Search for the cell housing the specified text and yield its [X, Y] center coordinate. 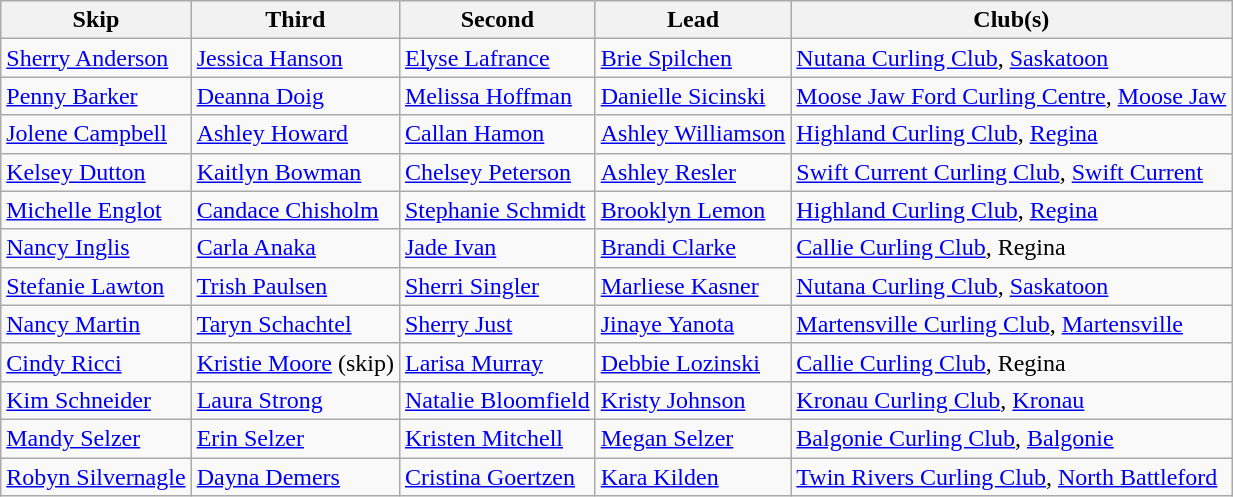
Club(s) [1012, 20]
Danielle Sicinski [693, 96]
Cristina Goertzen [497, 477]
Callan Hamon [497, 134]
Candace Chisholm [295, 210]
Elyse Lafrance [497, 58]
Jolene Campbell [96, 134]
Brooklyn Lemon [693, 210]
Jessica Hanson [295, 58]
Third [295, 20]
Megan Selzer [693, 438]
Chelsey Peterson [497, 172]
Laura Strong [295, 400]
Stephanie Schmidt [497, 210]
Kim Schneider [96, 400]
Trish Paulsen [295, 286]
Swift Current Curling Club, Swift Current [1012, 172]
Kelsey Dutton [96, 172]
Mandy Selzer [96, 438]
Skip [96, 20]
Ashley Williamson [693, 134]
Jinaye Yanota [693, 324]
Penny Barker [96, 96]
Natalie Bloomfield [497, 400]
Dayna Demers [295, 477]
Brandi Clarke [693, 248]
Sherry Anderson [96, 58]
Second [497, 20]
Kronau Curling Club, Kronau [1012, 400]
Kaitlyn Bowman [295, 172]
Kristy Johnson [693, 400]
Jade Ivan [497, 248]
Ashley Resler [693, 172]
Kara Kilden [693, 477]
Twin Rivers Curling Club, North Battleford [1012, 477]
Kristen Mitchell [497, 438]
Debbie Lozinski [693, 362]
Sherry Just [497, 324]
Erin Selzer [295, 438]
Nancy Martin [96, 324]
Michelle Englot [96, 210]
Robyn Silvernagle [96, 477]
Cindy Ricci [96, 362]
Moose Jaw Ford Curling Centre, Moose Jaw [1012, 96]
Balgonie Curling Club, Balgonie [1012, 438]
Carla Anaka [295, 248]
Brie Spilchen [693, 58]
Melissa Hoffman [497, 96]
Martensville Curling Club, Martensville [1012, 324]
Nancy Inglis [96, 248]
Lead [693, 20]
Deanna Doig [295, 96]
Kristie Moore (skip) [295, 362]
Sherri Singler [497, 286]
Taryn Schachtel [295, 324]
Larisa Murray [497, 362]
Marliese Kasner [693, 286]
Ashley Howard [295, 134]
Stefanie Lawton [96, 286]
